Return (X, Y) of the center of cell containing provided text 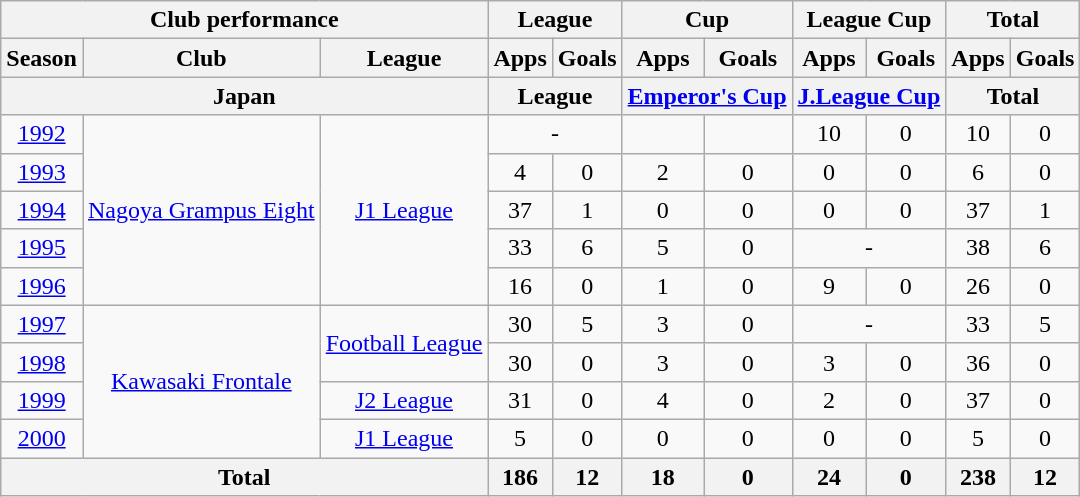
League Cup (869, 20)
Kawasaki Frontale (201, 381)
J2 League (404, 400)
J.League Cup (869, 96)
Season (42, 58)
1999 (42, 400)
2000 (42, 438)
1997 (42, 324)
26 (978, 286)
18 (663, 477)
24 (829, 477)
36 (978, 362)
Japan (244, 96)
238 (978, 477)
Nagoya Grampus Eight (201, 210)
1996 (42, 286)
31 (520, 400)
1995 (42, 248)
9 (829, 286)
16 (520, 286)
Emperor's Cup (707, 96)
1994 (42, 210)
1992 (42, 134)
186 (520, 477)
1993 (42, 172)
Football League (404, 343)
Club performance (244, 20)
38 (978, 248)
Cup (707, 20)
1998 (42, 362)
Club (201, 58)
